Detect which cell encompasses the target text, then output its (X, Y) center coordinate. 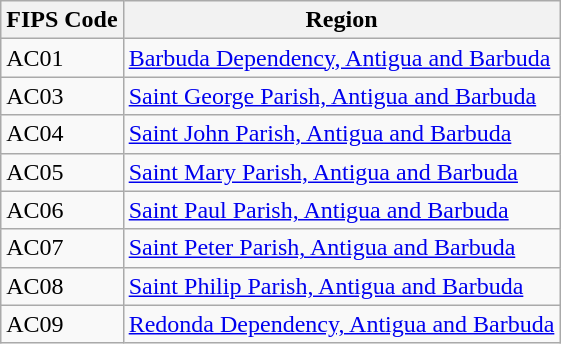
AC04 (62, 134)
Saint Peter Parish, Antigua and Barbuda (342, 248)
AC06 (62, 210)
AC05 (62, 172)
Region (342, 20)
AC01 (62, 58)
Redonda Dependency, Antigua and Barbuda (342, 324)
Barbuda Dependency, Antigua and Barbuda (342, 58)
AC07 (62, 248)
AC09 (62, 324)
Saint John Parish, Antigua and Barbuda (342, 134)
FIPS Code (62, 20)
Saint Philip Parish, Antigua and Barbuda (342, 286)
Saint George Parish, Antigua and Barbuda (342, 96)
AC08 (62, 286)
AC03 (62, 96)
Saint Mary Parish, Antigua and Barbuda (342, 172)
Saint Paul Parish, Antigua and Barbuda (342, 210)
